Find where the given text appears and provide that cell's center as (x, y) coordinate. 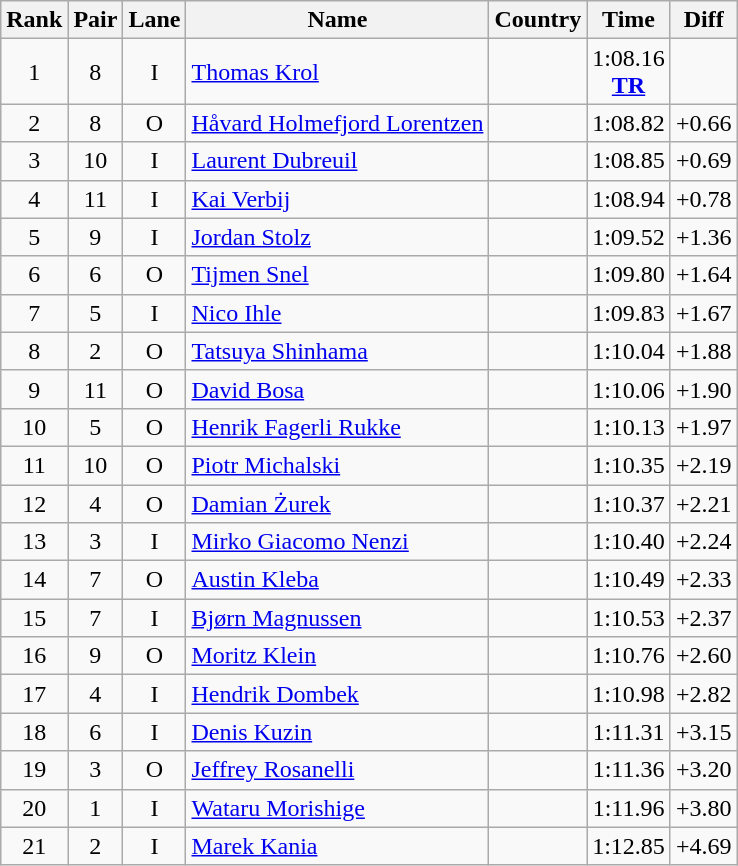
Jeffrey Rosanelli (338, 770)
Mirko Giacomo Nenzi (338, 542)
Piotr Michalski (338, 465)
+2.33 (704, 580)
20 (34, 808)
+1.36 (704, 237)
1:09.83 (629, 313)
+1.97 (704, 427)
1:09.80 (629, 275)
1:08.94 (629, 199)
Tatsuya Shinhama (338, 351)
+2.82 (704, 694)
Håvard Holmefjord Lorentzen (338, 123)
+1.90 (704, 389)
+2.19 (704, 465)
+3.20 (704, 770)
+0.66 (704, 123)
Lane (154, 20)
1:10.37 (629, 503)
1:10.53 (629, 618)
1:12.85 (629, 846)
Jordan Stolz (338, 237)
+2.60 (704, 656)
Pair (96, 20)
Kai Verbij (338, 199)
1:08.85 (629, 161)
1:11.31 (629, 732)
Henrik Fagerli Rukke (338, 427)
1:10.13 (629, 427)
Damian Żurek (338, 503)
1:10.40 (629, 542)
1:10.04 (629, 351)
1:11.96 (629, 808)
1:10.35 (629, 465)
+0.69 (704, 161)
David Bosa (338, 389)
1:10.98 (629, 694)
15 (34, 618)
1:08.82 (629, 123)
1:10.49 (629, 580)
1:11.36 (629, 770)
Thomas Krol (338, 72)
Wataru Morishige (338, 808)
19 (34, 770)
+0.78 (704, 199)
Name (338, 20)
+2.21 (704, 503)
Laurent Dubreuil (338, 161)
Marek Kania (338, 846)
+1.88 (704, 351)
18 (34, 732)
Nico Ihle (338, 313)
Rank (34, 20)
12 (34, 503)
16 (34, 656)
Austin Kleba (338, 580)
+3.15 (704, 732)
+2.24 (704, 542)
+4.69 (704, 846)
Hendrik Dombek (338, 694)
21 (34, 846)
Moritz Klein (338, 656)
1:09.52 (629, 237)
13 (34, 542)
1:08.16TR (629, 72)
+1.64 (704, 275)
1:10.76 (629, 656)
14 (34, 580)
Diff (704, 20)
17 (34, 694)
1:10.06 (629, 389)
Bjørn Magnussen (338, 618)
Country (538, 20)
+3.80 (704, 808)
Tijmen Snel (338, 275)
+2.37 (704, 618)
Time (629, 20)
+1.67 (704, 313)
Denis Kuzin (338, 732)
